Search for the cell housing the specified text and yield its [x, y] center coordinate. 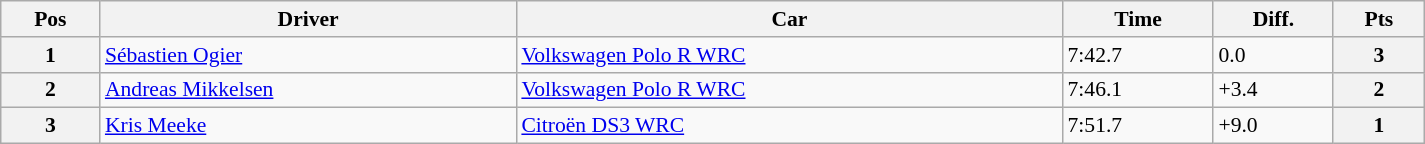
Citroën DS3 WRC [789, 126]
Sébastien Ogier [308, 55]
Car [789, 19]
Pos [50, 19]
0.0 [1273, 55]
Pts [1378, 19]
+9.0 [1273, 126]
Kris Meeke [308, 126]
7:51.7 [1138, 126]
Andreas Mikkelsen [308, 90]
7:42.7 [1138, 55]
Diff. [1273, 19]
+3.4 [1273, 90]
7:46.1 [1138, 90]
Driver [308, 19]
Time [1138, 19]
